Pinpoint the cell where the given text exists, returning its (x, y) midpoint coordinate. 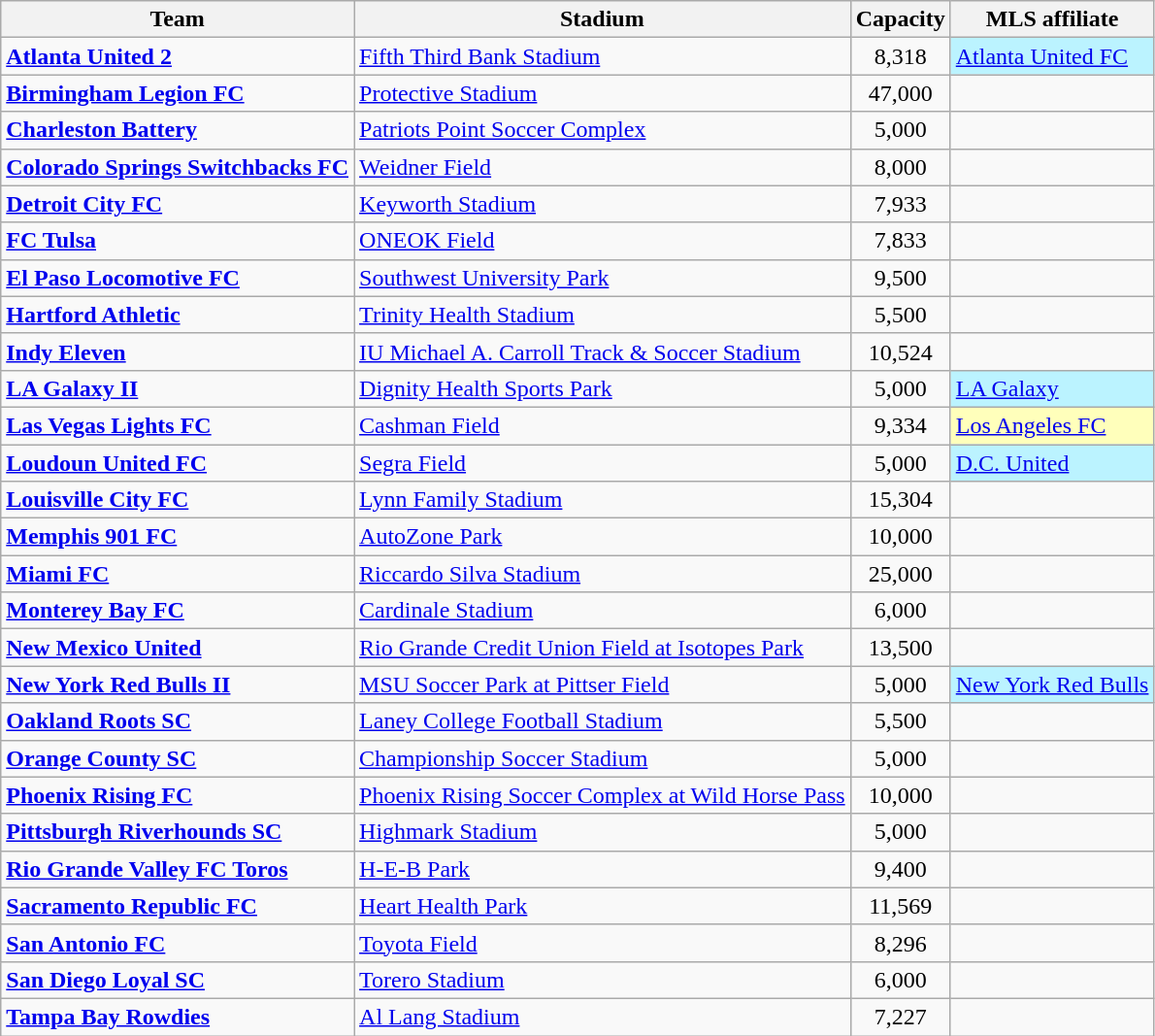
Monterey Bay FC (178, 611)
MLS affiliate (1052, 19)
47,000 (901, 93)
New York Red Bulls (1052, 685)
Orange County SC (178, 758)
Miami FC (178, 574)
IU Michael A. Carroll Track & Soccer Stadium (603, 351)
New York Red Bulls II (178, 685)
13,500 (901, 648)
H-E-B Park (603, 869)
Detroit City FC (178, 204)
Toyota Field (603, 943)
Capacity (901, 19)
Phoenix Rising FC (178, 795)
San Diego Loyal SC (178, 980)
Louisville City FC (178, 500)
Oakland Roots SC (178, 721)
San Antonio FC (178, 943)
Tampa Bay Rowdies (178, 1017)
LA Galaxy II (178, 388)
ONEOK Field (603, 241)
8,000 (901, 167)
Protective Stadium (603, 93)
Keyworth Stadium (603, 204)
Memphis 901 FC (178, 537)
7,833 (901, 241)
Birmingham Legion FC (178, 93)
25,000 (901, 574)
15,304 (901, 500)
Phoenix Rising Soccer Complex at Wild Horse Pass (603, 795)
Loudoun United FC (178, 463)
Riccardo Silva Stadium (603, 574)
Pittsburgh Riverhounds SC (178, 832)
D.C. United (1052, 463)
Hartford Athletic (178, 315)
FC Tulsa (178, 241)
Highmark Stadium (603, 832)
10,524 (901, 351)
Southwest University Park (603, 278)
Dignity Health Sports Park (603, 388)
9,400 (901, 869)
Weidner Field (603, 167)
Charleston Battery (178, 130)
Rio Grande Credit Union Field at Isotopes Park (603, 648)
Trinity Health Stadium (603, 315)
7,227 (901, 1017)
Al Lang Stadium (603, 1017)
Championship Soccer Stadium (603, 758)
Segra Field (603, 463)
9,334 (901, 425)
Los Angeles FC (1052, 425)
Team (178, 19)
Colorado Springs Switchbacks FC (178, 167)
9,500 (901, 278)
MSU Soccer Park at Pittser Field (603, 685)
Patriots Point Soccer Complex (603, 130)
Cashman Field (603, 425)
Rio Grande Valley FC Toros (178, 869)
7,933 (901, 204)
8,296 (901, 943)
Las Vegas Lights FC (178, 425)
Indy Eleven (178, 351)
AutoZone Park (603, 537)
Fifth Third Bank Stadium (603, 56)
11,569 (901, 906)
Laney College Football Stadium (603, 721)
El Paso Locomotive FC (178, 278)
LA Galaxy (1052, 388)
8,318 (901, 56)
Atlanta United FC (1052, 56)
Lynn Family Stadium (603, 500)
Atlanta United 2 (178, 56)
Stadium (603, 19)
Sacramento Republic FC (178, 906)
New Mexico United (178, 648)
Heart Health Park (603, 906)
Cardinale Stadium (603, 611)
Torero Stadium (603, 980)
